Return the (X, Y) coordinate for the center point of the cell that contains the specified text.  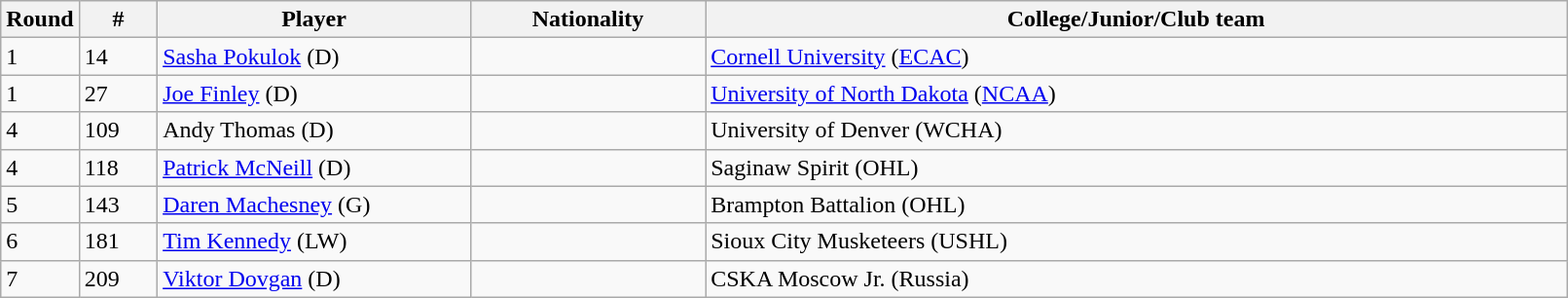
# (118, 19)
Sioux City Musketeers (USHL) (1137, 242)
CSKA Moscow Jr. (Russia) (1137, 279)
University of North Dakota (NCAA) (1137, 93)
Saginaw Spirit (OHL) (1137, 168)
143 (118, 205)
Round (40, 19)
109 (118, 130)
Viktor Dovgan (D) (314, 279)
Joe Finley (D) (314, 93)
14 (118, 56)
College/Junior/Club team (1137, 19)
Patrick McNeill (D) (314, 168)
181 (118, 242)
27 (118, 93)
Player (314, 19)
Daren Machesney (G) (314, 205)
University of Denver (WCHA) (1137, 130)
Tim Kennedy (LW) (314, 242)
Brampton Battalion (OHL) (1137, 205)
Nationality (588, 19)
Andy Thomas (D) (314, 130)
209 (118, 279)
7 (40, 279)
Cornell University (ECAC) (1137, 56)
5 (40, 205)
Sasha Pokulok (D) (314, 56)
6 (40, 242)
118 (118, 168)
